Return (x, y) of the center of cell containing provided text 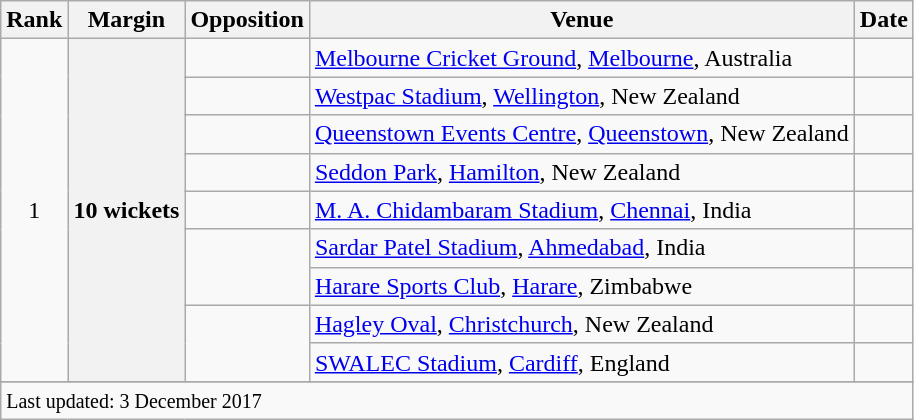
Queenstown Events Centre, Queenstown, New Zealand (582, 134)
Opposition (247, 20)
Hagley Oval, Christchurch, New Zealand (582, 324)
Westpac Stadium, Wellington, New Zealand (582, 96)
Harare Sports Club, Harare, Zimbabwe (582, 286)
Date (884, 20)
Margin (126, 20)
Venue (582, 20)
Seddon Park, Hamilton, New Zealand (582, 172)
Melbourne Cricket Ground, Melbourne, Australia (582, 58)
10 wickets (126, 210)
Last updated: 3 December 2017 (458, 400)
Sardar Patel Stadium, Ahmedabad, India (582, 248)
M. A. Chidambaram Stadium, Chennai, India (582, 210)
1 (34, 210)
SWALEC Stadium, Cardiff, England (582, 362)
Rank (34, 20)
